Return the (x, y) coordinate for the center point of the cell that contains the specified text.  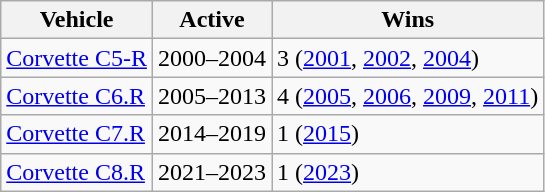
1 (2015) (408, 134)
Active (212, 20)
Corvette C8.R (77, 172)
Corvette C7.R (77, 134)
2014–2019 (212, 134)
Vehicle (77, 20)
1 (2023) (408, 172)
Wins (408, 20)
3 (2001, 2002, 2004) (408, 58)
2005–2013 (212, 96)
2000–2004 (212, 58)
Corvette C6.R (77, 96)
2021–2023 (212, 172)
4 (2005, 2006, 2009, 2011) (408, 96)
Corvette C5-R (77, 58)
